Return [x, y] of the center of cell containing provided text 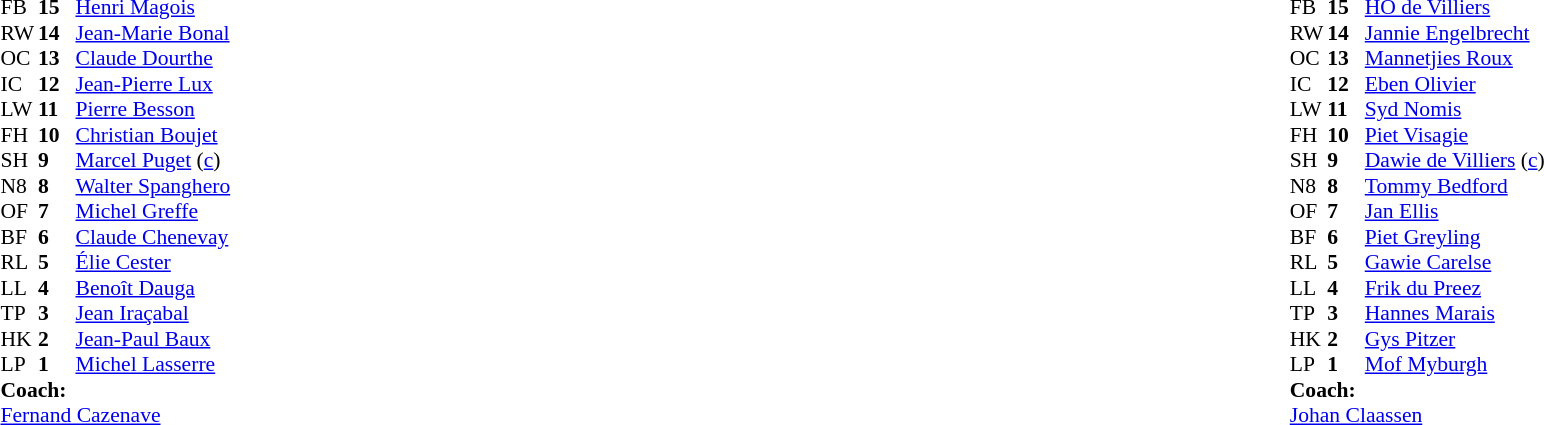
Pierre Besson [154, 109]
Christian Boujet [154, 135]
Michel Lasserre [154, 365]
Benoît Dauga [154, 288]
Coach: [115, 390]
Michel Greffe [154, 211]
Claude Chenevay [154, 237]
Walter Spanghero [154, 186]
Jean-Marie Bonal [154, 33]
Élie Cester [154, 263]
Jean-Pierre Lux [154, 84]
Claude Dourthe [154, 59]
Jean-Paul Baux [154, 339]
Marcel Puget (c) [154, 161]
Jean Iraçabal [154, 313]
